For the text-containing cell, return its midpoint in (x, y) coordinate format. 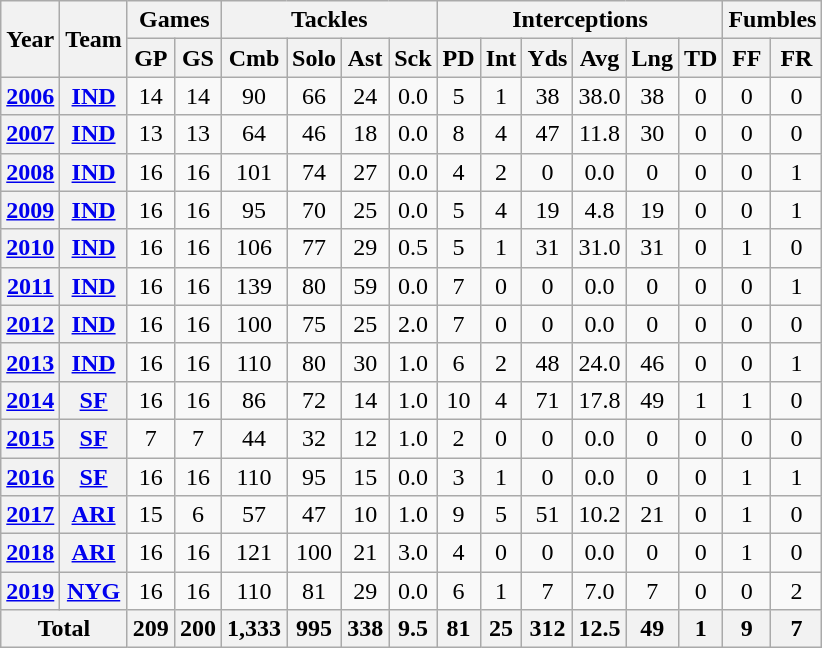
31.0 (600, 248)
11.8 (600, 134)
2014 (30, 400)
Games (174, 20)
Lng (652, 58)
70 (314, 210)
101 (254, 172)
2016 (30, 477)
FF (747, 58)
200 (198, 629)
2019 (30, 591)
3.0 (413, 553)
59 (366, 286)
64 (254, 134)
3 (458, 477)
77 (314, 248)
209 (150, 629)
9.5 (413, 629)
2011 (30, 286)
2006 (30, 96)
312 (548, 629)
Year (30, 39)
TD (700, 58)
139 (254, 286)
NYG (94, 591)
24 (366, 96)
4.8 (600, 210)
1,333 (254, 629)
Team (94, 39)
Total (64, 629)
38.0 (600, 96)
Solo (314, 58)
121 (254, 553)
995 (314, 629)
2013 (30, 362)
Cmb (254, 58)
27 (366, 172)
10.2 (600, 515)
2010 (30, 248)
Interceptions (580, 20)
74 (314, 172)
71 (548, 400)
2017 (30, 515)
0.5 (413, 248)
2018 (30, 553)
32 (314, 438)
12 (366, 438)
72 (314, 400)
48 (548, 362)
24.0 (600, 362)
17.8 (600, 400)
12.5 (600, 629)
57 (254, 515)
2009 (30, 210)
75 (314, 324)
8 (458, 134)
86 (254, 400)
Yds (548, 58)
Int (501, 58)
FR (796, 58)
Tackles (329, 20)
66 (314, 96)
Avg (600, 58)
2.0 (413, 324)
2008 (30, 172)
Ast (366, 58)
90 (254, 96)
PD (458, 58)
51 (548, 515)
106 (254, 248)
Fumbles (772, 20)
338 (366, 629)
2012 (30, 324)
GP (150, 58)
GS (198, 58)
2007 (30, 134)
Sck (413, 58)
44 (254, 438)
2015 (30, 438)
18 (366, 134)
7.0 (600, 591)
